From the cell containing the given text, extract its center point as (X, Y) coordinate. 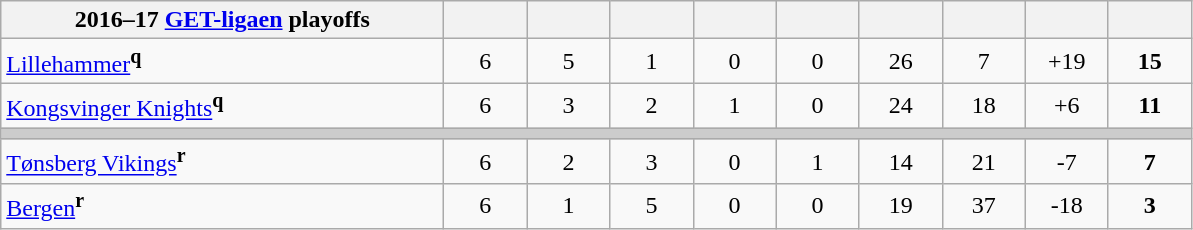
-18 (1066, 206)
Kongsvinger Knightsq (222, 106)
+6 (1066, 106)
14 (900, 162)
37 (984, 206)
26 (900, 62)
Bergenr (222, 206)
15 (1150, 62)
11 (1150, 106)
Tønsberg Vikingsr (222, 162)
Lillehammerq (222, 62)
21 (984, 162)
2016–17 GET-ligaen playoffs (222, 20)
+19 (1066, 62)
18 (984, 106)
-7 (1066, 162)
19 (900, 206)
24 (900, 106)
